Pinpoint the cell where the given text exists, returning its [X, Y] midpoint coordinate. 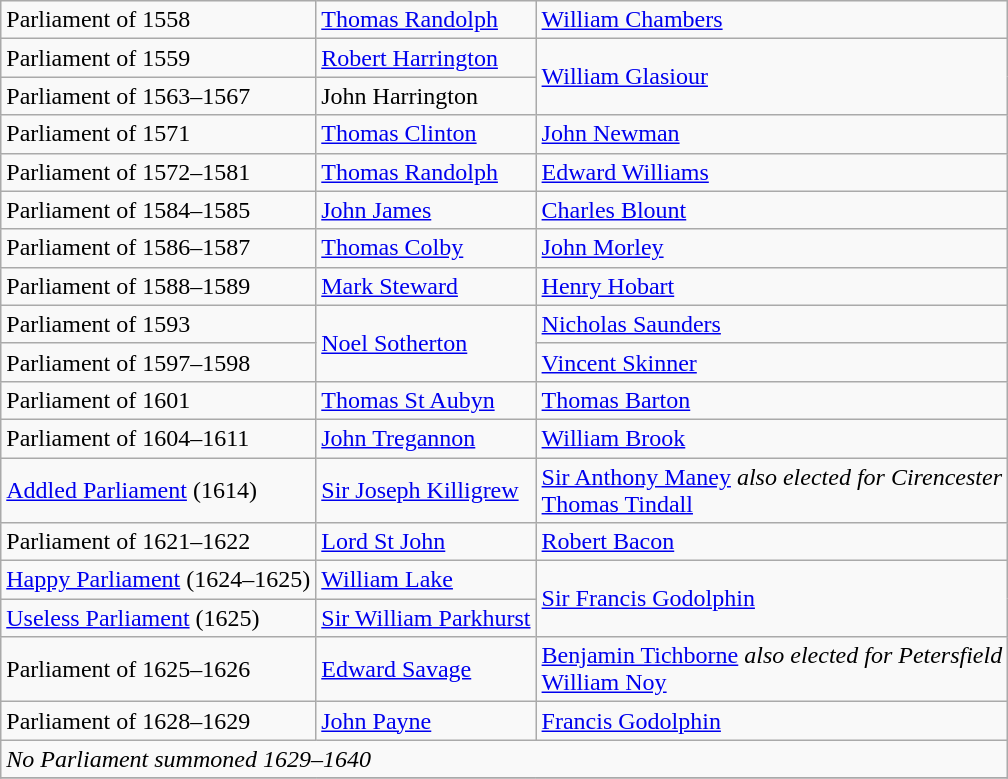
Edward Williams [772, 172]
Thomas St Aubyn [426, 400]
Vincent Skinner [772, 362]
John Payne [426, 721]
Mark Steward [426, 286]
Sir William Parkhurst [426, 618]
Parliament of 1584–1585 [158, 210]
John Newman [772, 134]
John Morley [772, 248]
William Brook [772, 438]
Parliament of 1572–1581 [158, 172]
Parliament of 1563–1567 [158, 96]
Robert Bacon [772, 542]
Parliament of 1621–1622 [158, 542]
Nicholas Saunders [772, 324]
Parliament of 1604–1611 [158, 438]
John Tregannon [426, 438]
Useless Parliament (1625) [158, 618]
Thomas Colby [426, 248]
William Chambers [772, 20]
Sir Anthony Maney also elected for CirencesterThomas Tindall [772, 490]
Lord St John [426, 542]
No Parliament summoned 1629–1640 [504, 759]
Thomas Barton [772, 400]
Parliament of 1559 [158, 58]
Henry Hobart [772, 286]
Sir Francis Godolphin [772, 599]
Happy Parliament (1624–1625) [158, 580]
Charles Blount [772, 210]
Sir Joseph Killigrew [426, 490]
Parliament of 1625–1626 [158, 670]
Noel Sotherton [426, 343]
Francis Godolphin [772, 721]
Benjamin Tichborne also elected for PetersfieldWilliam Noy [772, 670]
Robert Harrington [426, 58]
John James [426, 210]
Parliament of 1597–1598 [158, 362]
Addled Parliament (1614) [158, 490]
William Lake [426, 580]
Parliament of 1571 [158, 134]
Parliament of 1628–1629 [158, 721]
William Glasiour [772, 77]
Parliament of 1588–1589 [158, 286]
John Harrington [426, 96]
Thomas Clinton [426, 134]
Parliament of 1593 [158, 324]
Edward Savage [426, 670]
Parliament of 1586–1587 [158, 248]
Parliament of 1601 [158, 400]
Parliament of 1558 [158, 20]
